Provide the [X, Y] coordinate of the cell's center where the given text is located.  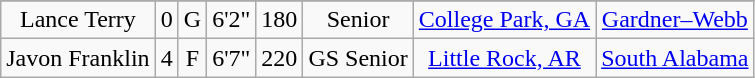
G [192, 20]
F [192, 58]
Javon Franklin [78, 58]
4 [166, 58]
Lance Terry [78, 20]
Little Rock, AR [504, 58]
Gardner–Webb [675, 20]
6'2" [232, 20]
180 [280, 20]
6'7" [232, 58]
College Park, GA [504, 20]
GS Senior [358, 58]
Senior [358, 20]
South Alabama [675, 58]
0 [166, 20]
220 [280, 58]
